Return the (x, y) coordinate for the center point of the cell that contains the specified text.  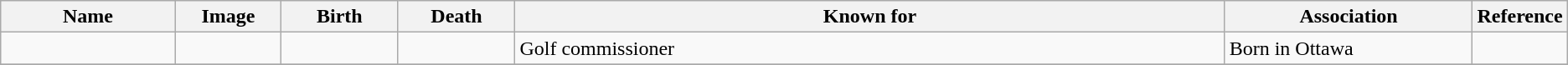
Image (228, 17)
Death (456, 17)
Born in Ottawa (1349, 48)
Birth (340, 17)
Known for (869, 17)
Name (89, 17)
Golf commissioner (869, 48)
Reference (1519, 17)
Association (1349, 17)
